Return (x, y) of the center of cell containing provided text 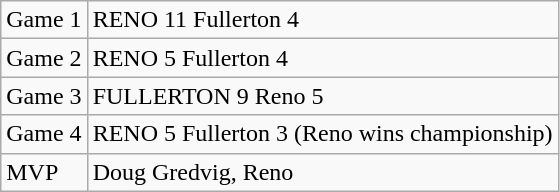
MVP (44, 172)
Doug Gredvig, Reno (322, 172)
Game 4 (44, 134)
RENO 5 Fullerton 3 (Reno wins championship) (322, 134)
Game 2 (44, 58)
Game 3 (44, 96)
FULLERTON 9 Reno 5 (322, 96)
RENO 11 Fullerton 4 (322, 20)
RENO 5 Fullerton 4 (322, 58)
Game 1 (44, 20)
